Locate the cell with the specified text and output its [x, y] center coordinate. 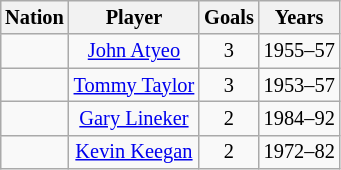
1984–92 [300, 118]
Player [134, 17]
Goals [229, 17]
1972–82 [300, 152]
Gary Lineker [134, 118]
1955–57 [300, 51]
Kevin Keegan [134, 152]
1953–57 [300, 85]
Tommy Taylor [134, 85]
Years [300, 17]
Nation [34, 17]
John Atyeo [134, 51]
